Pinpoint the cell where the given text exists, returning its (X, Y) midpoint coordinate. 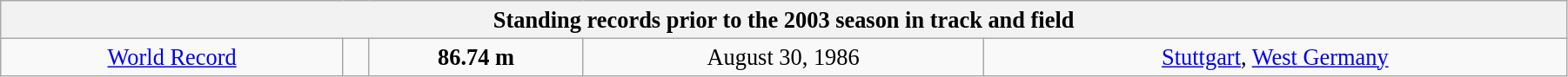
August 30, 1986 (783, 57)
World Record (172, 57)
86.74 m (476, 57)
Standing records prior to the 2003 season in track and field (784, 19)
Stuttgart, West Germany (1275, 57)
